Search for the cell housing the specified text and yield its (x, y) center coordinate. 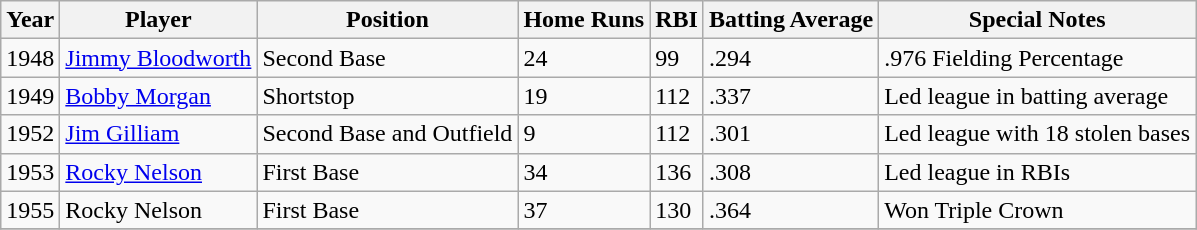
136 (677, 172)
9 (584, 134)
.301 (790, 134)
Bobby Morgan (158, 96)
.337 (790, 96)
Player (158, 20)
1949 (30, 96)
Second Base and Outfield (388, 134)
Special Notes (1038, 20)
130 (677, 210)
Jim Gilliam (158, 134)
RBI (677, 20)
.976 Fielding Percentage (1038, 58)
99 (677, 58)
Batting Average (790, 20)
Jimmy Bloodworth (158, 58)
Year (30, 20)
.364 (790, 210)
34 (584, 172)
1948 (30, 58)
24 (584, 58)
1953 (30, 172)
Shortstop (388, 96)
1955 (30, 210)
.294 (790, 58)
.308 (790, 172)
Home Runs (584, 20)
Position (388, 20)
Won Triple Crown (1038, 210)
Led league in RBIs (1038, 172)
Led league with 18 stolen bases (1038, 134)
Second Base (388, 58)
37 (584, 210)
1952 (30, 134)
19 (584, 96)
Led league in batting average (1038, 96)
